Detect which cell encompasses the target text, then output its [X, Y] center coordinate. 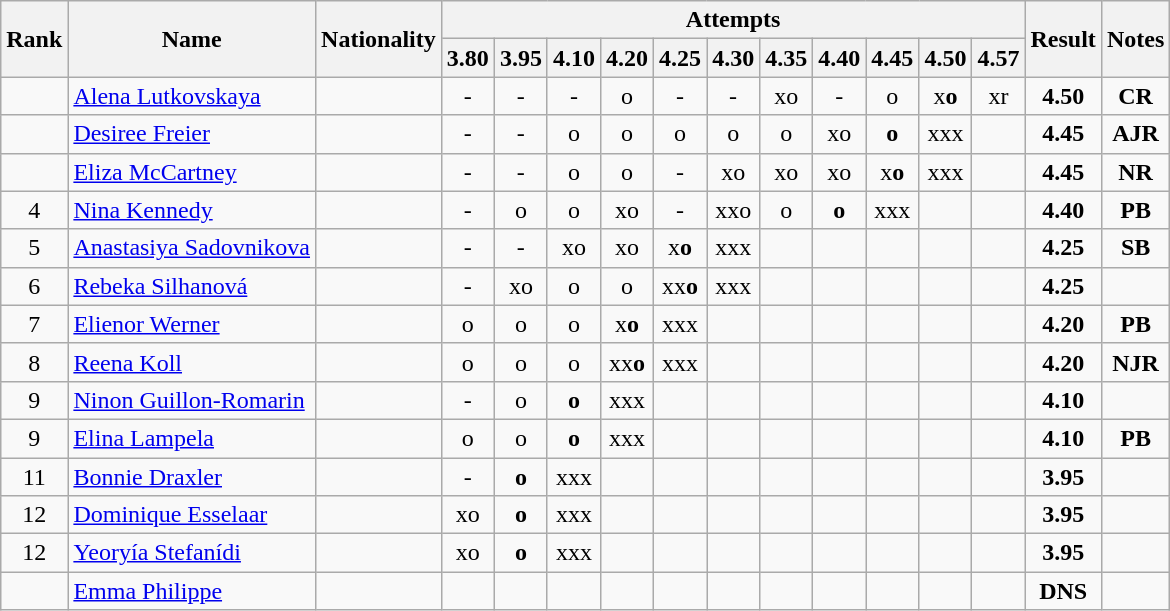
Rank [34, 39]
DNS [1063, 591]
5 [34, 248]
Yeoryía Stefanídi [192, 553]
AJR [1135, 134]
Elina Lampela [192, 438]
Alena Lutkovskaya [192, 96]
Reena Koll [192, 362]
Elienor Werner [192, 324]
NJR [1135, 362]
4 [34, 210]
4.30 [734, 58]
4.35 [786, 58]
Notes [1135, 39]
11 [34, 477]
CR [1135, 96]
Result [1063, 39]
Name [192, 39]
Desiree Freier [192, 134]
Bonnie Draxler [192, 477]
Nationality [379, 39]
Attempts [733, 20]
Anastasiya Sadovnikova [192, 248]
8 [34, 362]
xr [998, 96]
Emma Philippe [192, 591]
4.57 [998, 58]
7 [34, 324]
Dominique Esselaar [192, 515]
NR [1135, 172]
3.80 [468, 58]
Eliza McCartney [192, 172]
Nina Kennedy [192, 210]
Rebeka Silhanová [192, 286]
6 [34, 286]
Ninon Guillon-Romarin [192, 400]
SB [1135, 248]
